Extract the (X, Y) coordinate from the center of the cell holding the provided text.  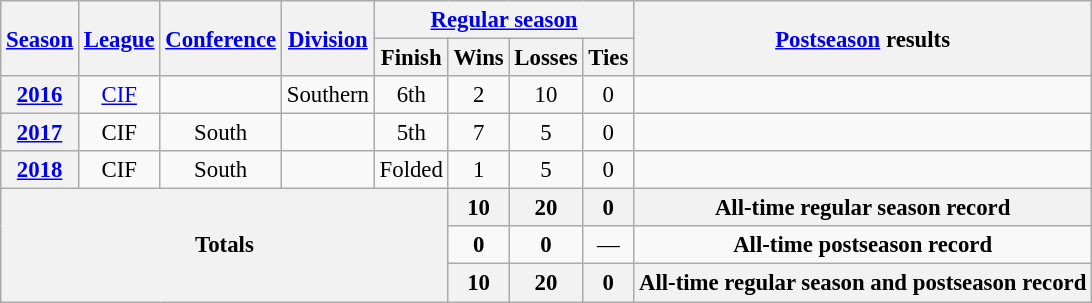
2 (478, 95)
5th (411, 133)
Southern (328, 95)
Regular season (504, 20)
All-time regular season and postseason record (863, 283)
All-time regular season record (863, 208)
7 (478, 133)
Folded (411, 170)
Season (40, 38)
League (118, 38)
Losses (546, 58)
2017 (40, 133)
6th (411, 95)
2016 (40, 95)
— (608, 245)
Wins (478, 58)
Postseason results (863, 38)
All-time postseason record (863, 245)
2018 (40, 170)
Conference (221, 38)
Finish (411, 58)
Division (328, 38)
Ties (608, 58)
Totals (224, 246)
1 (478, 170)
